Provide the [X, Y] coordinate of the cell's center where the given text is located.  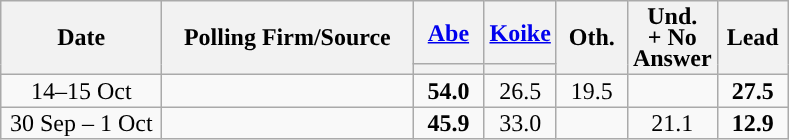
14–15 Oct [82, 91]
21.1 [672, 123]
54.0 [448, 91]
26.5 [520, 91]
Polling Firm/Source [288, 38]
Koike [520, 32]
30 Sep – 1 Oct [82, 123]
12.9 [752, 123]
33.0 [520, 123]
Lead [752, 38]
Oth. [592, 38]
45.9 [448, 123]
19.5 [592, 91]
Und.+ NoAnswer [672, 38]
Abe [448, 32]
27.5 [752, 91]
Date [82, 38]
